Provide the [X, Y] coordinate of the cell's center where the given text is located.  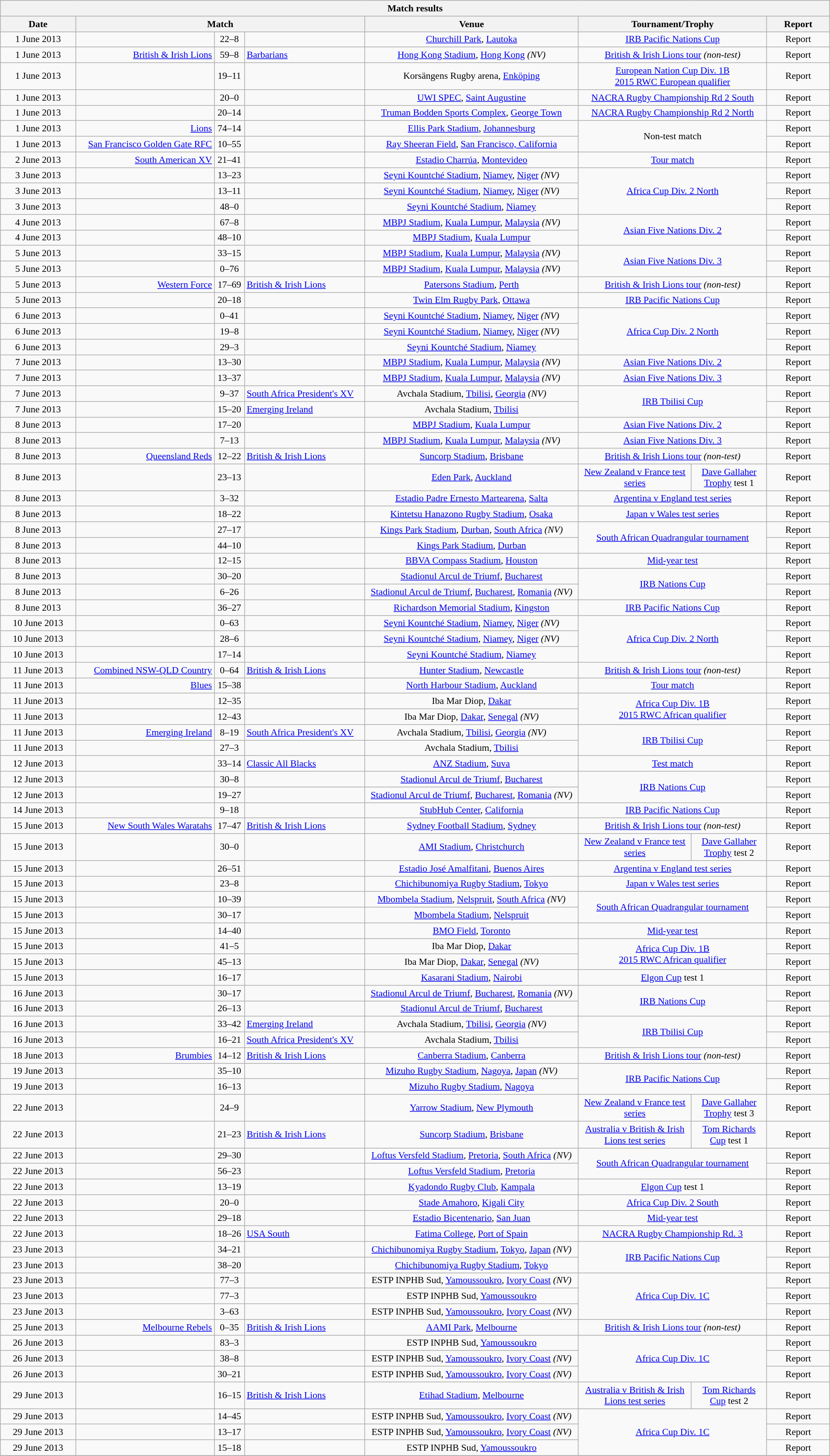
16–21 [229, 1040]
NACRA Rugby Championship Rd 2 North [672, 113]
7–13 [229, 441]
Estadio Bicentenario, San Juan [471, 1218]
European Nation Cup Div. 1B2015 RWC European qualifier [672, 76]
9–18 [229, 810]
33–15 [229, 253]
2 June 2013 [38, 160]
35–10 [229, 1071]
Dave Gallaher Trophy test 1 [729, 477]
19–27 [229, 795]
15–38 [229, 686]
Date [38, 24]
Non-test match [672, 137]
25 June 2013 [38, 1327]
Truman Bodden Sports Complex, George Town [471, 113]
Dave Gallaher Trophy test 3 [729, 1108]
Mizuho Rugby Stadium, Nagoya, Japan (NV) [471, 1071]
0–76 [229, 269]
26–51 [229, 869]
Dave Gallaher Trophy test 2 [729, 848]
29–30 [229, 1156]
13–23 [229, 176]
33–14 [229, 764]
29–18 [229, 1218]
24–9 [229, 1108]
12–43 [229, 717]
Venue [471, 24]
Kyadondo Rugby Club, Kampala [471, 1187]
28–6 [229, 639]
26–13 [229, 1009]
59–8 [229, 55]
South American XV [145, 160]
27–3 [229, 748]
44–10 [229, 545]
30–0 [229, 848]
41–5 [229, 946]
16–17 [229, 978]
13–19 [229, 1187]
12–35 [229, 701]
Etihad Stadium, Melbourne [471, 1396]
Ray Sheeran Field, San Francisco, California [471, 144]
56–23 [229, 1171]
Tom Richards Cup test 2 [729, 1396]
Melbourne Rebels [145, 1327]
Africa Cup Div. 2 South [672, 1203]
Stade Amahoro, Kigali City [471, 1203]
BMO Field, Toronto [471, 931]
North Harbour Stadium, Auckland [471, 686]
Yarrow Stadium, New Plymouth [471, 1108]
Loftus Versfeld Stadium, Pretoria [471, 1171]
ANZ Stadium, Suva [471, 764]
0–41 [229, 316]
Mizuho Rugby Stadium, Nagoya [471, 1087]
Mbombela Stadium, Nelspruit, South Africa (NV) [471, 900]
33–42 [229, 1024]
12–15 [229, 561]
14 June 2013 [38, 810]
Barbarians [305, 55]
BBVA Compass Stadium, Houston [471, 561]
Canberra Stadium, Canberra [471, 1055]
Combined NSW-QLD Country [145, 670]
Churchill Park, Lautoka [471, 39]
18 June 2013 [38, 1055]
13–11 [229, 191]
New South Wales Waratahs [145, 826]
Sydney Football Stadium, Sydney [471, 826]
21–23 [229, 1135]
38–20 [229, 1265]
10–55 [229, 144]
Hunter Stadium, Newcastle [471, 670]
Estadio Charrúa, Montevideo [471, 160]
Match results [415, 8]
NACRA Rugby Championship Rd. 3 [672, 1234]
30–8 [229, 779]
10–39 [229, 900]
20–18 [229, 300]
Kintetsu Hanazono Rugby Stadium, Osaka [471, 514]
Western Force [145, 285]
83–3 [229, 1343]
15–18 [229, 1448]
17–47 [229, 826]
3–63 [229, 1312]
Chichibunomiya Rugby Stadium, Tokyo, Japan (NV) [471, 1249]
Hong Kong Stadium, Hong Kong (NV) [471, 55]
Blues [145, 686]
74–14 [229, 129]
34–21 [229, 1249]
Twin Elm Rugby Park, Ottawa [471, 300]
48–10 [229, 238]
16–13 [229, 1087]
27–17 [229, 530]
UWI SPEC, Saint Augustine [471, 98]
14–45 [229, 1417]
Korsängens Rugby arena, Enköping [471, 76]
StubHub Center, California [471, 810]
NACRA Rugby Championship Rd 2 South [672, 98]
USA South [305, 1234]
23–13 [229, 477]
Ellis Park Stadium, Johannesburg [471, 129]
0–35 [229, 1327]
Patersons Stadium, Perth [471, 285]
12–22 [229, 456]
Tom Richards Cup test 1 [729, 1135]
Estadio Padre Ernesto Martearena, Salta [471, 499]
3–32 [229, 499]
8–19 [229, 732]
30–21 [229, 1374]
48–0 [229, 207]
9–37 [229, 394]
13–37 [229, 378]
San Francisco Golden Gate RFC [145, 144]
15–20 [229, 409]
6–26 [229, 592]
19–8 [229, 331]
0–64 [229, 670]
Kasarani Stadium, Nairobi [471, 978]
13–17 [229, 1432]
14–12 [229, 1055]
AAMI Park, Melbourne [471, 1327]
17–14 [229, 654]
AMI Stadium, Christchurch [471, 848]
14–40 [229, 931]
Test match [672, 764]
Kings Park Stadium, Durban [471, 545]
Estadio José Amalfitani, Buenos Aires [471, 869]
20–14 [229, 113]
Match [220, 24]
38–8 [229, 1359]
22–8 [229, 39]
36–27 [229, 608]
0–63 [229, 623]
67–8 [229, 222]
Richardson Memorial Stadium, Kingston [471, 608]
45–13 [229, 962]
Brumbies [145, 1055]
23–8 [229, 884]
13–30 [229, 362]
Eden Park, Auckland [471, 477]
Lions [145, 129]
Mbombela Stadium, Nelspruit [471, 915]
21–41 [229, 160]
18–22 [229, 514]
Classic All Blacks [305, 764]
Queensland Reds [145, 456]
17–20 [229, 425]
19–11 [229, 76]
Fatima College, Port of Spain [471, 1234]
Loftus Versfeld Stadium, Pretoria, South Africa (NV) [471, 1156]
18–26 [229, 1234]
Tournament/Trophy [672, 24]
29–3 [229, 347]
Kings Park Stadium, Durban, South Africa (NV) [471, 530]
17–69 [229, 285]
16–15 [229, 1396]
30–20 [229, 577]
